Capture the cell that displays the provided text and extract its (x, y) central coordinate. 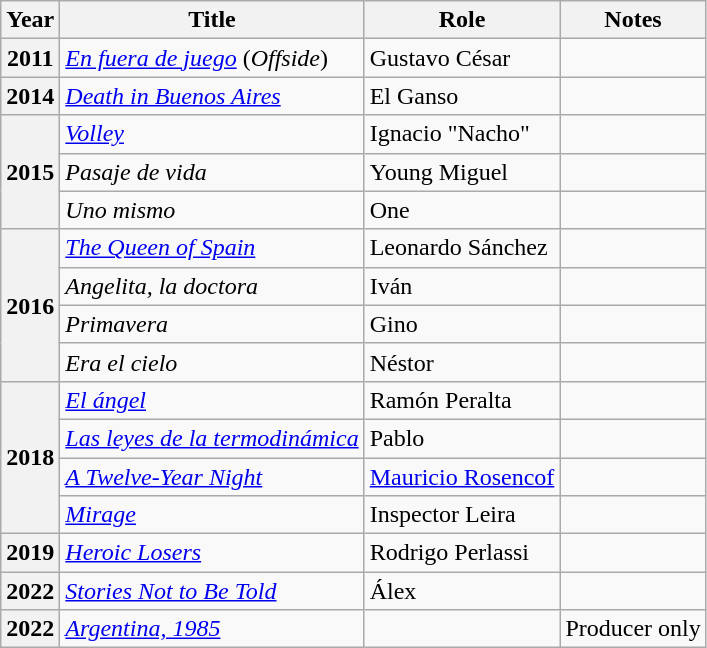
A Twelve-Year Night (212, 477)
Pablo (462, 438)
Néstor (462, 362)
2015 (30, 172)
Volley (212, 134)
Iván (462, 286)
Gino (462, 324)
Uno mismo (212, 210)
Primavera (212, 324)
2018 (30, 457)
2016 (30, 305)
Angelita, la doctora (212, 286)
Gustavo César (462, 58)
One (462, 210)
Heroic Losers (212, 553)
Producer only (633, 629)
Year (30, 20)
Inspector Leira (462, 515)
Title (212, 20)
El Ganso (462, 96)
Young Miguel (462, 172)
Las leyes de la termodinámica (212, 438)
Era el cielo (212, 362)
El ángel (212, 400)
Argentina, 1985 (212, 629)
Pasaje de vida (212, 172)
Stories Not to Be Told (212, 591)
2019 (30, 553)
Rodrigo Perlassi (462, 553)
Ramón Peralta (462, 400)
2014 (30, 96)
Notes (633, 20)
En fuera de juego (Offside) (212, 58)
Mirage (212, 515)
2011 (30, 58)
Álex (462, 591)
Mauricio Rosencof (462, 477)
Leonardo Sánchez (462, 248)
Role (462, 20)
Ignacio "Nacho" (462, 134)
Death in Buenos Aires (212, 96)
The Queen of Spain (212, 248)
